Determine the [x, y] coordinate at the center of the cell enclosing the given text.  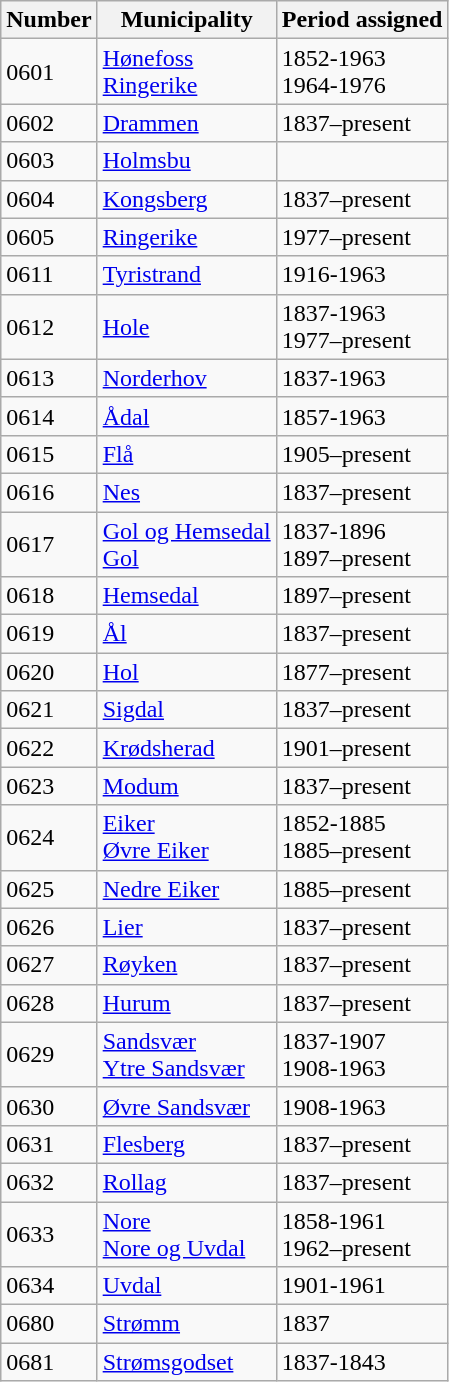
1852-19631964-1976 [362, 72]
0624 [49, 838]
Modum [186, 786]
1837-18961897–present [362, 544]
Nes [186, 492]
1877–present [362, 672]
NoreNore og Uvdal [186, 1234]
0631 [49, 1144]
Strømm [186, 1324]
Ådal [186, 416]
0633 [49, 1234]
Strømsgodset [186, 1362]
0630 [49, 1106]
0621 [49, 710]
Ringerike [186, 237]
1905–present [362, 454]
Period assigned [362, 20]
0620 [49, 672]
Uvdal [186, 1286]
1916-1963 [362, 275]
1837-19631977–present [362, 326]
0627 [49, 965]
0680 [49, 1324]
0601 [49, 72]
0618 [49, 596]
Municipality [186, 20]
Flå [186, 454]
1837-1963 [362, 378]
0623 [49, 786]
1852-18851885–present [362, 838]
0625 [49, 889]
0602 [49, 123]
Kongsberg [186, 199]
0681 [49, 1362]
1837 [362, 1324]
0604 [49, 199]
0626 [49, 927]
Norderhov [186, 378]
Rollag [186, 1182]
Hole [186, 326]
0615 [49, 454]
Holmsbu [186, 161]
1857-1963 [362, 416]
0605 [49, 237]
Hol [186, 672]
1901–present [362, 748]
1837-19071908-1963 [362, 1054]
1837-1843 [362, 1362]
0611 [49, 275]
EikerØvre Eiker [186, 838]
0613 [49, 378]
Tyristrand [186, 275]
1908-1963 [362, 1106]
Hemsedal [186, 596]
HønefossRingerike [186, 72]
Drammen [186, 123]
Hurum [186, 1003]
0612 [49, 326]
0614 [49, 416]
Flesberg [186, 1144]
0634 [49, 1286]
0616 [49, 492]
0619 [49, 634]
0628 [49, 1003]
0629 [49, 1054]
SandsværYtre Sandsvær [186, 1054]
Røyken [186, 965]
0632 [49, 1182]
Sigdal [186, 710]
1977–present [362, 237]
1897–present [362, 596]
Number [49, 20]
Øvre Sandsvær [186, 1106]
1858-19611962–present [362, 1234]
Lier [186, 927]
1901-1961 [362, 1286]
0622 [49, 748]
1885–present [362, 889]
Krødsherad [186, 748]
Nedre Eiker [186, 889]
0603 [49, 161]
0617 [49, 544]
Ål [186, 634]
Gol og HemsedalGol [186, 544]
